Locate the cell with the specified text and output its (X, Y) center coordinate. 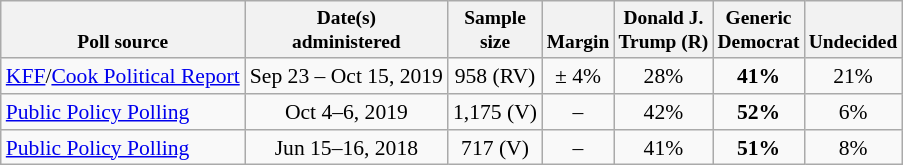
Public Policy Polling (123, 112)
Donald J.Trump (R) (664, 30)
28% (664, 76)
– (578, 112)
Date(s)administered (346, 30)
Margin (578, 30)
± 4% (578, 76)
6% (853, 112)
Samplesize (495, 30)
42% (664, 112)
Undecided (853, 30)
Sep 23 – Oct 15, 2019 (346, 76)
Poll source (123, 30)
KFF/Cook Political Report (123, 76)
1,175 (V) (495, 112)
958 (RV) (495, 76)
21% (853, 76)
52% (758, 112)
Oct 4–6, 2019 (346, 112)
GenericDemocrat (758, 30)
41% (758, 76)
